Extract the [X, Y] coordinate from the center of the cell holding the provided text.  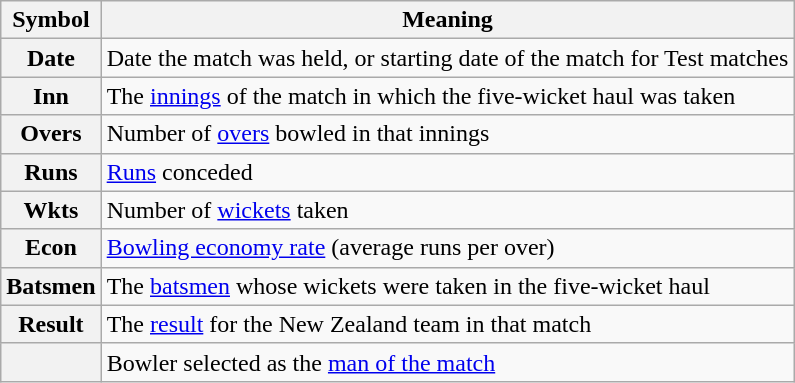
Date the match was held, or starting date of the match for Test matches [448, 58]
Number of wickets taken [448, 210]
The batsmen whose wickets were taken in the five-wicket haul [448, 286]
Result [51, 324]
Date [51, 58]
Econ [51, 248]
The innings of the match in which the five-wicket haul was taken [448, 96]
Bowling economy rate (average runs per over) [448, 248]
The result for the New Zealand team in that match [448, 324]
Runs [51, 172]
Number of overs bowled in that innings [448, 134]
Wkts [51, 210]
Inn [51, 96]
Meaning [448, 20]
Overs [51, 134]
Symbol [51, 20]
Runs conceded [448, 172]
Bowler selected as the man of the match [448, 362]
Batsmen [51, 286]
